Find where the given text appears and provide that cell's center as [x, y] coordinate. 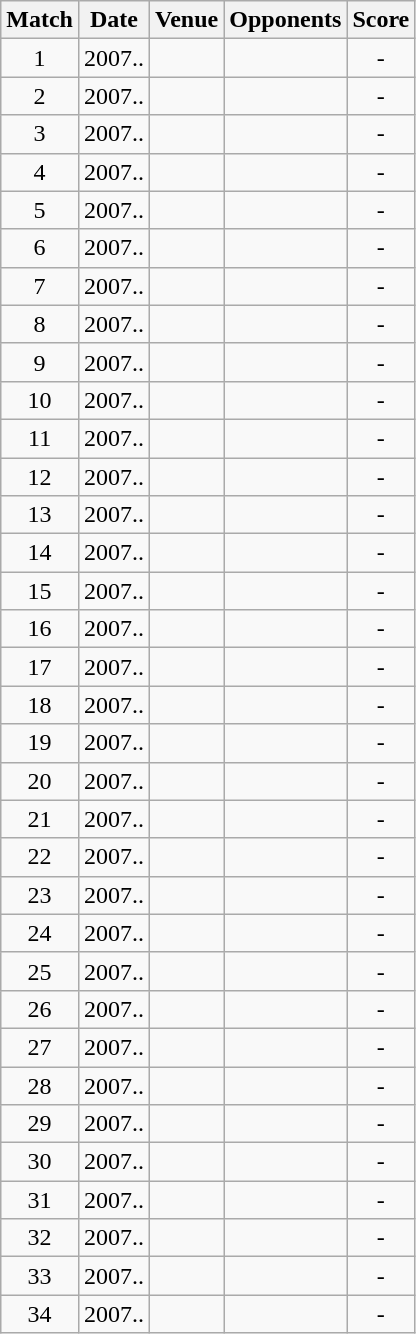
8 [40, 324]
30 [40, 1162]
5 [40, 210]
Opponents [286, 20]
10 [40, 400]
32 [40, 1238]
7 [40, 286]
28 [40, 1085]
24 [40, 933]
13 [40, 515]
17 [40, 667]
11 [40, 438]
31 [40, 1200]
4 [40, 172]
Venue [187, 20]
33 [40, 1276]
22 [40, 857]
29 [40, 1124]
18 [40, 705]
20 [40, 781]
2 [40, 96]
16 [40, 629]
9 [40, 362]
6 [40, 248]
23 [40, 895]
Match [40, 20]
14 [40, 553]
26 [40, 1009]
27 [40, 1047]
3 [40, 134]
21 [40, 819]
12 [40, 477]
Date [114, 20]
34 [40, 1314]
19 [40, 743]
Score [381, 20]
15 [40, 591]
25 [40, 971]
1 [40, 58]
